For the text-containing cell, return its midpoint in [X, Y] coordinate format. 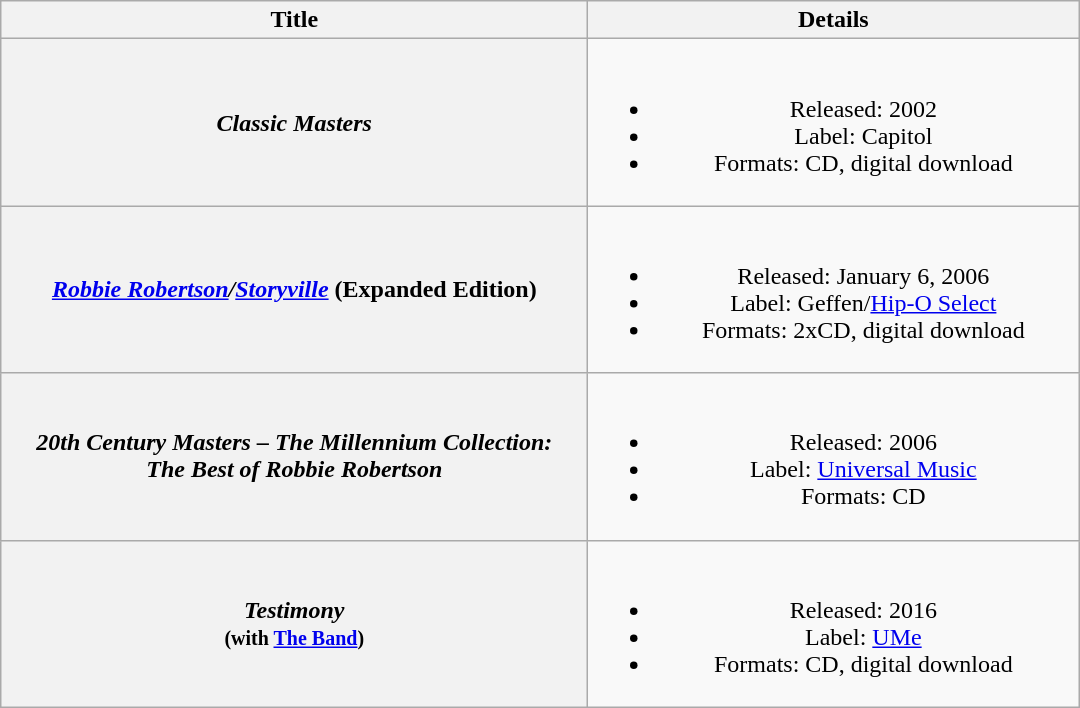
Robbie Robertson/Storyville (Expanded Edition) [294, 290]
Details [834, 20]
Title [294, 20]
Classic Masters [294, 122]
20th Century Masters – The Millennium Collection: The Best of Robbie Robertson [294, 456]
Released: 2016Label: UMeFormats: CD, digital download [834, 624]
Released: 2006Label: Universal MusicFormats: CD [834, 456]
Released: 2002Label: CapitolFormats: CD, digital download [834, 122]
Testimony(with The Band) [294, 624]
Released: January 6, 2006Label: Geffen/Hip-O SelectFormats: 2xCD, digital download [834, 290]
